Search for the cell housing the specified text and yield its (X, Y) center coordinate. 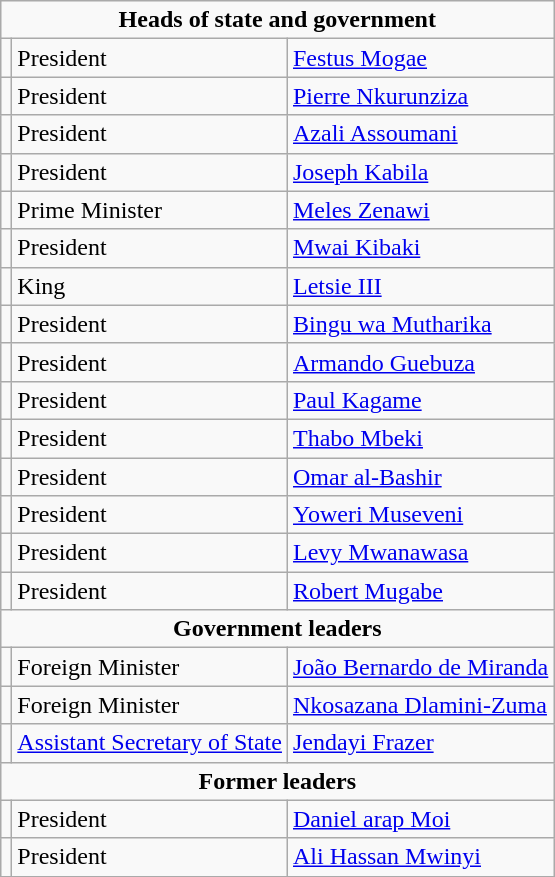
Yoweri Museveni (420, 515)
Daniel arap Moi (420, 819)
João Bernardo de Miranda (420, 667)
Letsie III (420, 286)
Thabo Mbeki (420, 438)
Heads of state and government (278, 20)
Armando Guebuza (420, 362)
Government leaders (278, 629)
Robert Mugabe (420, 591)
Festus Mogae (420, 58)
Meles Zenawi (420, 210)
Assistant Secretary of State (150, 743)
Paul Kagame (420, 400)
Ali Hassan Mwinyi (420, 857)
Jendayi Frazer (420, 743)
Nkosazana Dlamini-Zuma (420, 705)
Former leaders (278, 781)
Azali Assoumani (420, 134)
Mwai Kibaki (420, 248)
Pierre Nkurunziza (420, 96)
Omar al-Bashir (420, 477)
Prime Minister (150, 210)
Joseph Kabila (420, 172)
Bingu wa Mutharika (420, 324)
Levy Mwanawasa (420, 553)
King (150, 286)
